Search for the cell housing the specified text and yield its (x, y) center coordinate. 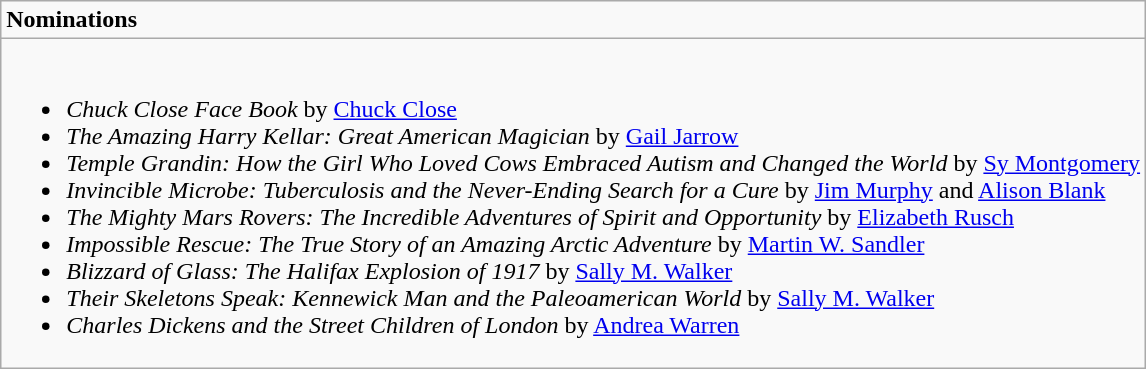
Nominations (574, 20)
